Output the (x, y) coordinate of the center of the cell containing the given text.  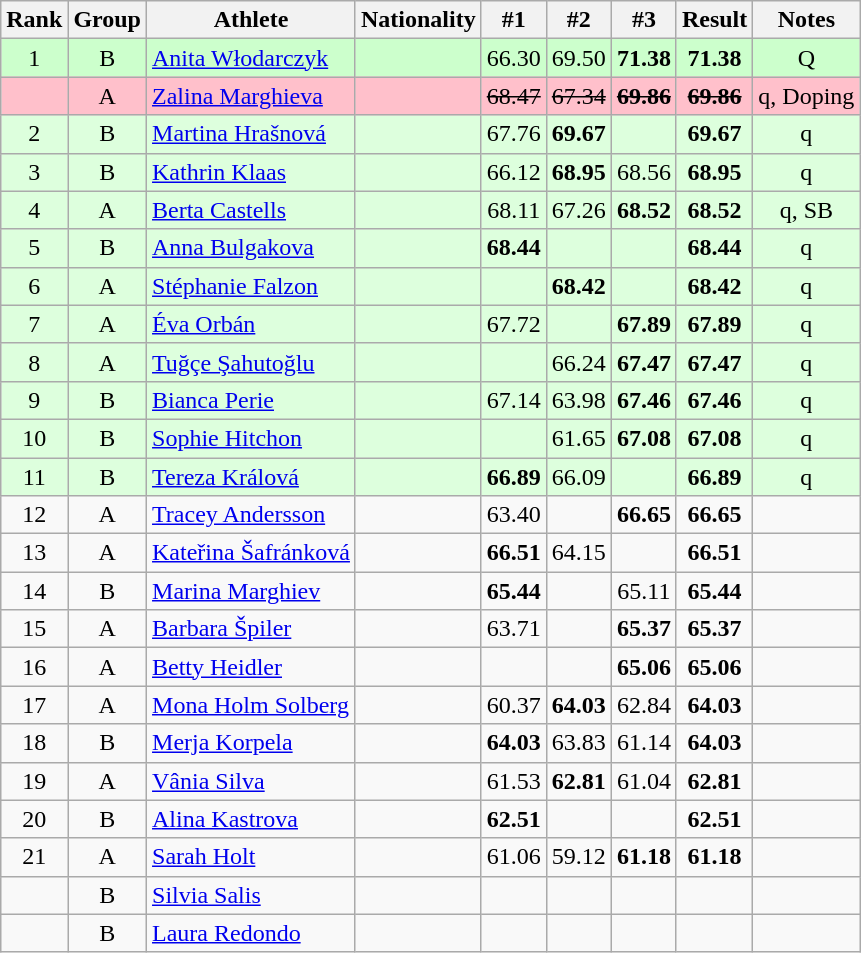
1 (34, 58)
8 (34, 362)
63.83 (578, 743)
9 (34, 400)
Vânia Silva (252, 781)
67.72 (514, 324)
2 (34, 134)
61.04 (644, 781)
20 (34, 819)
Notes (806, 20)
Sarah Holt (252, 857)
63.40 (514, 515)
67.34 (578, 96)
Kathrin Klaas (252, 172)
68.11 (514, 210)
63.98 (578, 400)
61.53 (514, 781)
12 (34, 515)
19 (34, 781)
16 (34, 667)
Merja Korpela (252, 743)
66.09 (578, 477)
68.56 (644, 172)
Tuğçe Şahutoğlu (252, 362)
18 (34, 743)
11 (34, 477)
Mona Holm Solberg (252, 705)
#1 (514, 20)
Bianca Perie (252, 400)
61.06 (514, 857)
Barbara Špiler (252, 629)
66.30 (514, 58)
Berta Castells (252, 210)
5 (34, 248)
q, SB (806, 210)
Stéphanie Falzon (252, 286)
Nationality (418, 20)
4 (34, 210)
q, Doping (806, 96)
Laura Redondo (252, 933)
Alina Kastrova (252, 819)
6 (34, 286)
Martina Hrašnová (252, 134)
#3 (644, 20)
#2 (578, 20)
68.47 (514, 96)
64.15 (578, 553)
Group (108, 20)
66.12 (514, 172)
66.24 (578, 362)
Kateřina Šafránková (252, 553)
65.11 (644, 591)
Tracey Andersson (252, 515)
63.71 (514, 629)
Athlete (252, 20)
59.12 (578, 857)
17 (34, 705)
21 (34, 857)
67.76 (514, 134)
61.14 (644, 743)
13 (34, 553)
3 (34, 172)
Silvia Salis (252, 895)
69.50 (578, 58)
Marina Marghiev (252, 591)
62.84 (644, 705)
67.14 (514, 400)
10 (34, 438)
Q (806, 58)
Rank (34, 20)
Éva Orbán (252, 324)
15 (34, 629)
67.26 (578, 210)
Zalina Marghieva (252, 96)
Sophie Hitchon (252, 438)
Anita Włodarczyk (252, 58)
Anna Bulgakova (252, 248)
61.65 (578, 438)
60.37 (514, 705)
Tereza Králová (252, 477)
Result (714, 20)
7 (34, 324)
14 (34, 591)
Betty Heidler (252, 667)
